Detect which cell encompasses the target text, then output its [x, y] center coordinate. 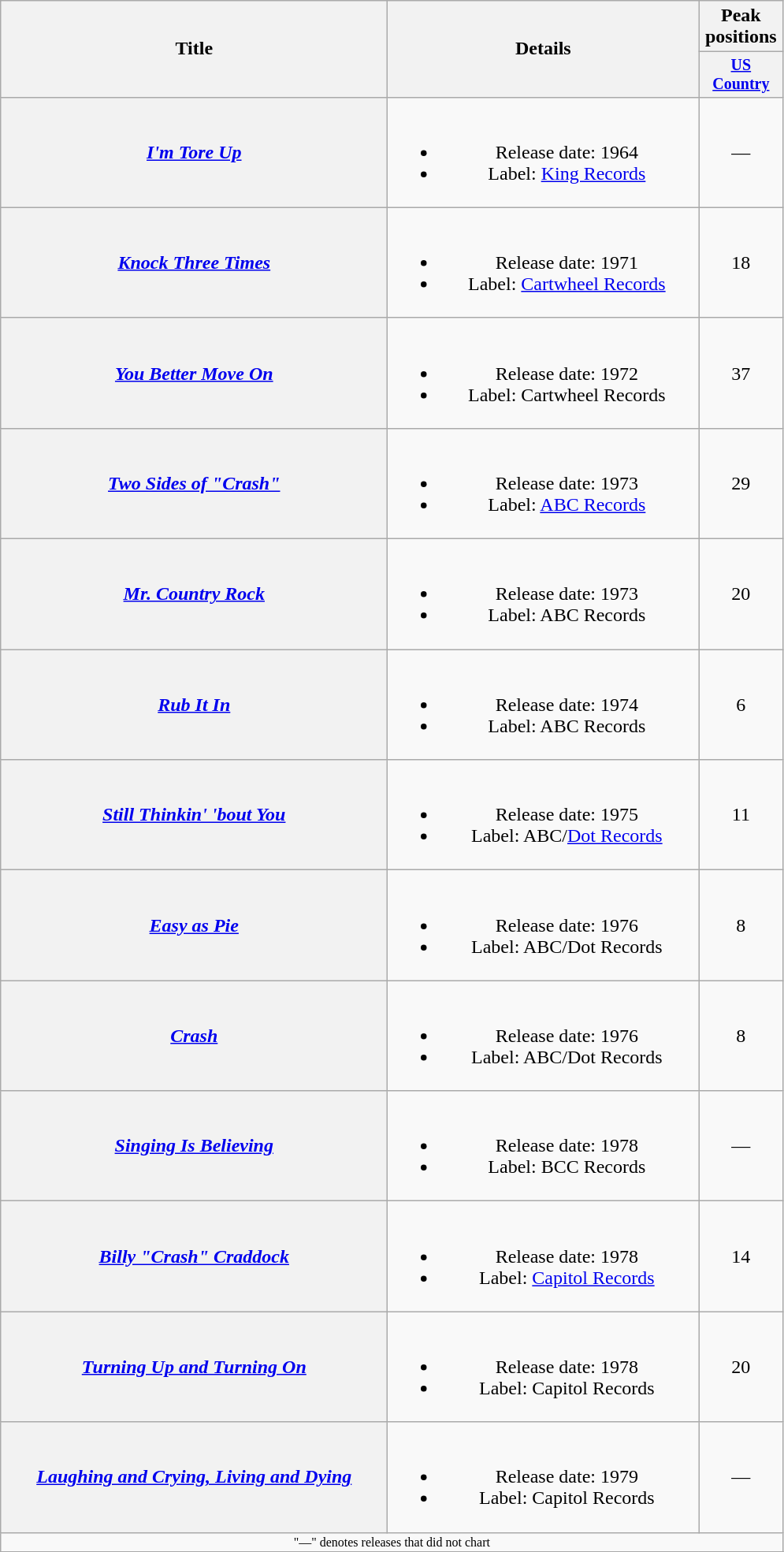
Release date: 1978Label: BCC Records [544, 1146]
11 [741, 815]
Release date: 1964Label: King Records [544, 152]
Release date: 1979Label: Capitol Records [544, 1477]
I'm Tore Up [194, 152]
Knock Three Times [194, 262]
Still Thinkin' 'bout You [194, 815]
Singing Is Believing [194, 1146]
Laughing and Crying, Living and Dying [194, 1477]
Release date: 1975Label: ABC/Dot Records [544, 815]
Title [194, 49]
Billy "Crash" Craddock [194, 1256]
Turning Up and Turning On [194, 1367]
29 [741, 483]
Release date: 1972Label: Cartwheel Records [544, 373]
Easy as Pie [194, 925]
Rub It In [194, 705]
Crash [194, 1036]
18 [741, 262]
"—" denotes releases that did not chart [392, 1542]
Details [544, 49]
6 [741, 705]
14 [741, 1256]
You Better Move On [194, 373]
Two Sides of "Crash" [194, 483]
37 [741, 373]
Release date: 1974Label: ABC Records [544, 705]
Peak positions [741, 27]
US Country [741, 74]
Release date: 1971Label: Cartwheel Records [544, 262]
Mr. Country Rock [194, 594]
